Identify which cell holds the provided text, then report its (x, y) central coordinate. 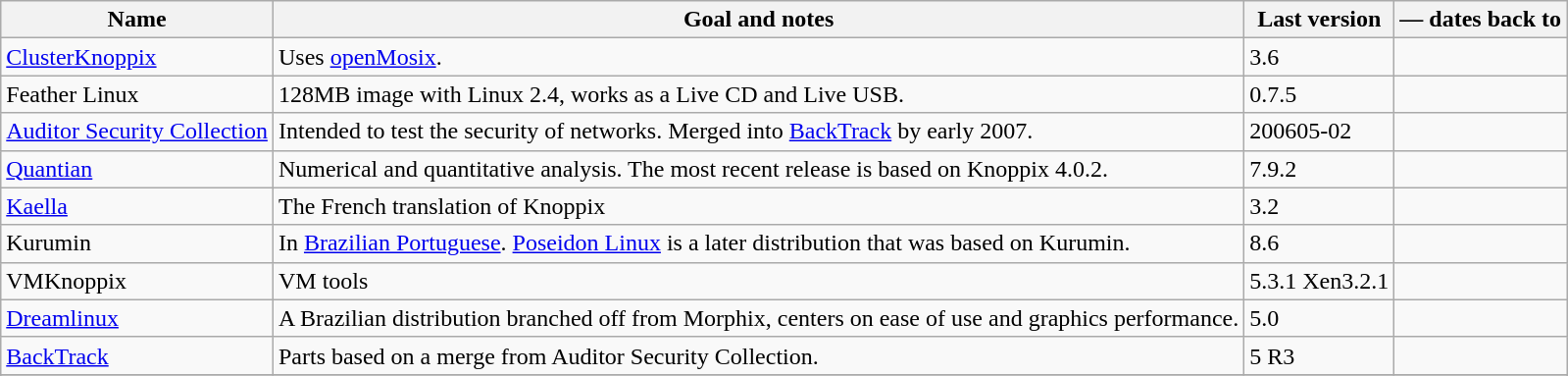
Goal and notes (758, 20)
A Brazilian distribution branched off from Morphix, centers on ease of use and graphics performance. (758, 318)
5 R3 (1320, 355)
BackTrack (137, 355)
Uses openMosix. (758, 57)
The French translation of Knoppix (758, 206)
Parts based on a merge from Auditor Security Collection. (758, 355)
Quantian (137, 169)
VM tools (758, 281)
8.6 (1320, 243)
— dates back to (1481, 20)
5.0 (1320, 318)
Name (137, 20)
Auditor Security Collection (137, 132)
ClusterKnoppix (137, 57)
7.9.2 (1320, 169)
Feather Linux (137, 94)
3.2 (1320, 206)
Last version (1320, 20)
Numerical and quantitative analysis. The most recent release is based on Knoppix 4.0.2. (758, 169)
3.6 (1320, 57)
128MB image with Linux 2.4, works as a Live CD and Live USB. (758, 94)
0.7.5 (1320, 94)
Dreamlinux (137, 318)
Kurumin (137, 243)
VMKnoppix (137, 281)
Intended to test the security of networks. Merged into BackTrack by early 2007. (758, 132)
Kaella (137, 206)
200605-02 (1320, 132)
In Brazilian Portuguese. Poseidon Linux is a later distribution that was based on Kurumin. (758, 243)
5.3.1 Xen3.2.1 (1320, 281)
